For the text-containing cell, return its midpoint in (x, y) coordinate format. 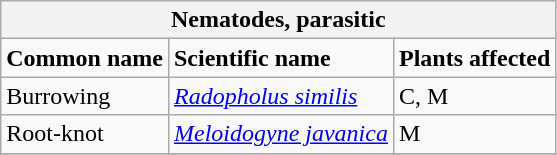
Common name (85, 58)
Meloidogyne javanica (280, 134)
Scientific name (280, 58)
C, M (474, 96)
Root-knot (85, 134)
M (474, 134)
Radopholus similis (280, 96)
Burrowing (85, 96)
Plants affected (474, 58)
Nematodes, parasitic (278, 20)
